Locate the cell with the specified text and output its (X, Y) center coordinate. 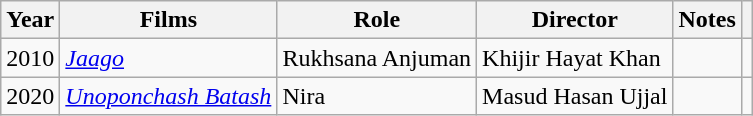
Khijir Hayat Khan (575, 58)
2020 (30, 96)
Films (168, 20)
Jaago (168, 58)
Director (575, 20)
Role (377, 20)
Masud Hasan Ujjal (575, 96)
Notes (707, 20)
Nira (377, 96)
Rukhsana Anjuman (377, 58)
Unoponchash Batash (168, 96)
2010 (30, 58)
Year (30, 20)
